Provide the (X, Y) coordinate of the cell's center where the given text is located.  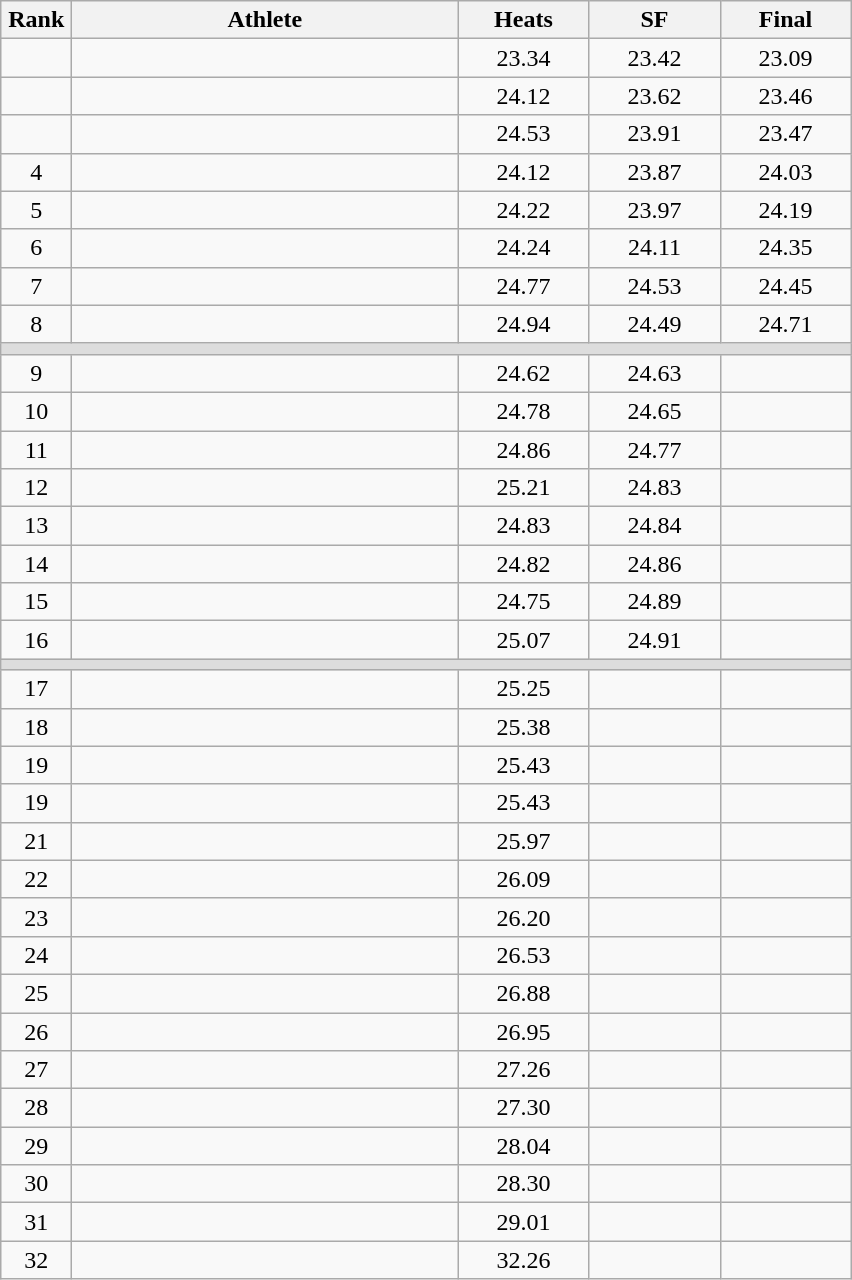
24.49 (654, 324)
24.45 (786, 286)
24.24 (524, 248)
24.65 (654, 411)
25.21 (524, 488)
30 (36, 1184)
12 (36, 488)
25.07 (524, 640)
25.38 (524, 727)
24.63 (654, 373)
24.94 (524, 324)
24.19 (786, 210)
24 (36, 955)
Athlete (265, 20)
24.78 (524, 411)
26.88 (524, 993)
24.75 (524, 602)
26.20 (524, 917)
24.62 (524, 373)
24.89 (654, 602)
23.42 (654, 58)
23.34 (524, 58)
4 (36, 172)
15 (36, 602)
24.22 (524, 210)
24.71 (786, 324)
29 (36, 1146)
28 (36, 1108)
10 (36, 411)
27.26 (524, 1070)
27 (36, 1070)
25.97 (524, 841)
23 (36, 917)
17 (36, 689)
24.03 (786, 172)
24.35 (786, 248)
14 (36, 564)
23.91 (654, 134)
Rank (36, 20)
9 (36, 373)
32.26 (524, 1260)
5 (36, 210)
22 (36, 879)
26 (36, 1031)
26.09 (524, 879)
27.30 (524, 1108)
23.97 (654, 210)
13 (36, 526)
24.11 (654, 248)
24.82 (524, 564)
25 (36, 993)
23.46 (786, 96)
26.53 (524, 955)
6 (36, 248)
11 (36, 449)
21 (36, 841)
28.30 (524, 1184)
8 (36, 324)
32 (36, 1260)
23.87 (654, 172)
29.01 (524, 1222)
24.84 (654, 526)
18 (36, 727)
31 (36, 1222)
Final (786, 20)
24.91 (654, 640)
25.25 (524, 689)
26.95 (524, 1031)
28.04 (524, 1146)
SF (654, 20)
7 (36, 286)
Heats (524, 20)
23.62 (654, 96)
16 (36, 640)
23.09 (786, 58)
23.47 (786, 134)
